Provide the (x, y) coordinate of the cell's center where the given text is located.  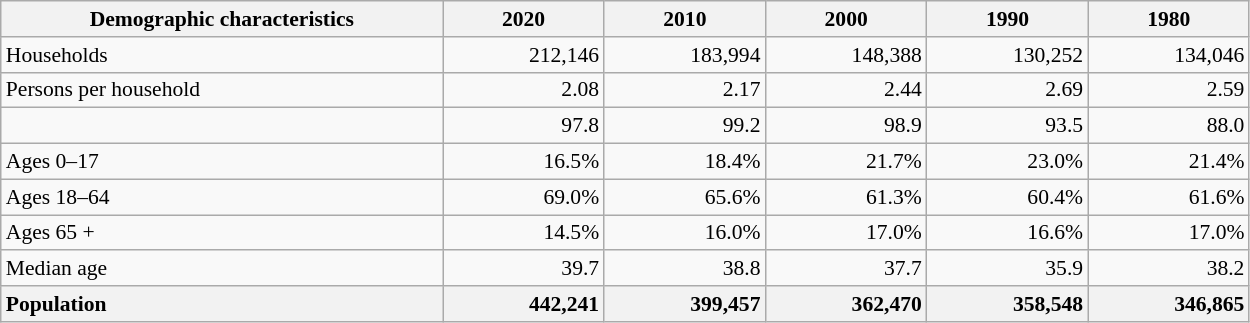
Ages 0–17 (222, 162)
130,252 (1008, 55)
16.6% (1008, 233)
2020 (524, 19)
99.2 (684, 126)
98.9 (846, 126)
Persons per household (222, 90)
21.4% (1168, 162)
88.0 (1168, 126)
399,457 (684, 304)
Median age (222, 269)
38.8 (684, 269)
69.0% (524, 197)
Ages 65 + (222, 233)
35.9 (1008, 269)
183,994 (684, 55)
65.6% (684, 197)
Ages 18–64 (222, 197)
14.5% (524, 233)
21.7% (846, 162)
2.44 (846, 90)
2.69 (1008, 90)
97.8 (524, 126)
16.0% (684, 233)
362,470 (846, 304)
442,241 (524, 304)
2000 (846, 19)
Demographic characteristics (222, 19)
Population (222, 304)
16.5% (524, 162)
1990 (1008, 19)
38.2 (1168, 269)
346,865 (1168, 304)
93.5 (1008, 126)
2010 (684, 19)
39.7 (524, 269)
61.3% (846, 197)
1980 (1168, 19)
358,548 (1008, 304)
148,388 (846, 55)
2.17 (684, 90)
212,146 (524, 55)
134,046 (1168, 55)
61.6% (1168, 197)
18.4% (684, 162)
23.0% (1008, 162)
2.59 (1168, 90)
60.4% (1008, 197)
37.7 (846, 269)
Households (222, 55)
2.08 (524, 90)
